Provide the (X, Y) coordinate of the cell's center where the given text is located.  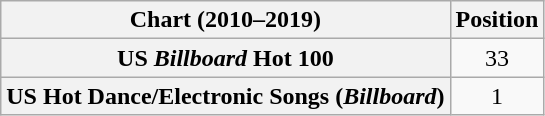
Position (497, 20)
US Hot Dance/Electronic Songs (Billboard) (226, 96)
Chart (2010–2019) (226, 20)
1 (497, 96)
US Billboard Hot 100 (226, 58)
33 (497, 58)
